For the text-containing cell, return its midpoint in [X, Y] coordinate format. 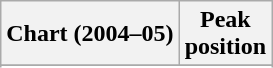
Peakposition [225, 34]
Chart (2004–05) [90, 34]
